Identify which cell holds the provided text, then report its [x, y] central coordinate. 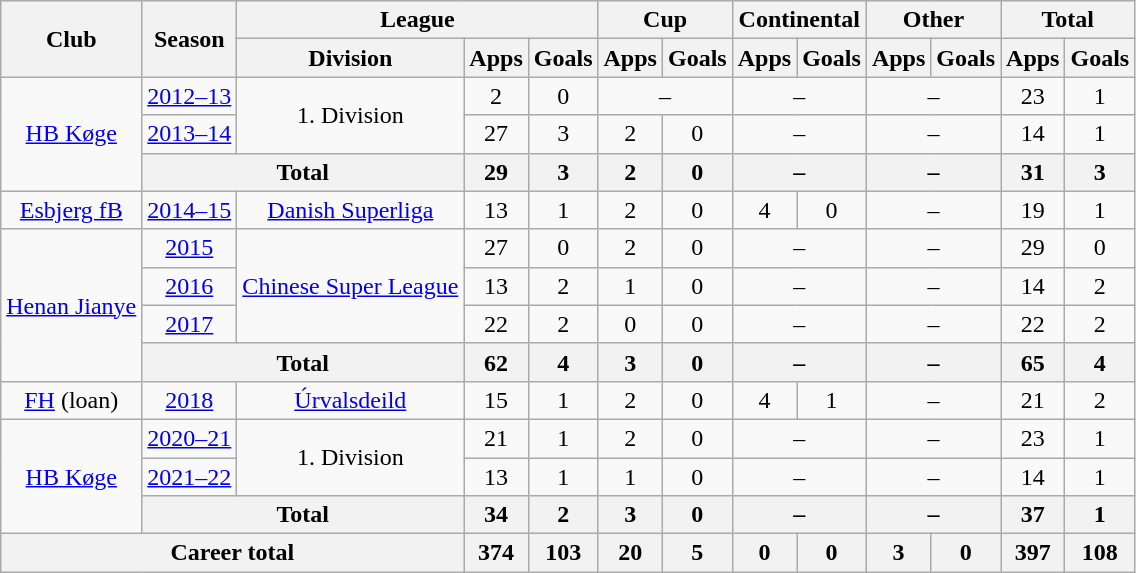
19 [1033, 210]
Úrvalsdeild [350, 400]
2020–21 [190, 438]
62 [496, 362]
2014–15 [190, 210]
5 [697, 553]
108 [1100, 553]
397 [1033, 553]
2018 [190, 400]
65 [1033, 362]
37 [1033, 515]
League [418, 20]
15 [496, 400]
Esbjerg fB [72, 210]
2021–22 [190, 477]
Cup [665, 20]
Other [933, 20]
31 [1033, 172]
34 [496, 515]
Career total [232, 553]
Division [350, 58]
374 [496, 553]
Chinese Super League [350, 286]
2013–14 [190, 134]
Continental [799, 20]
Club [72, 39]
2012–13 [190, 96]
Season [190, 39]
2017 [190, 324]
Danish Superliga [350, 210]
103 [563, 553]
2016 [190, 286]
Henan Jianye [72, 305]
FH (loan) [72, 400]
2015 [190, 248]
20 [630, 553]
